From the cell containing the given text, extract its center point as (x, y) coordinate. 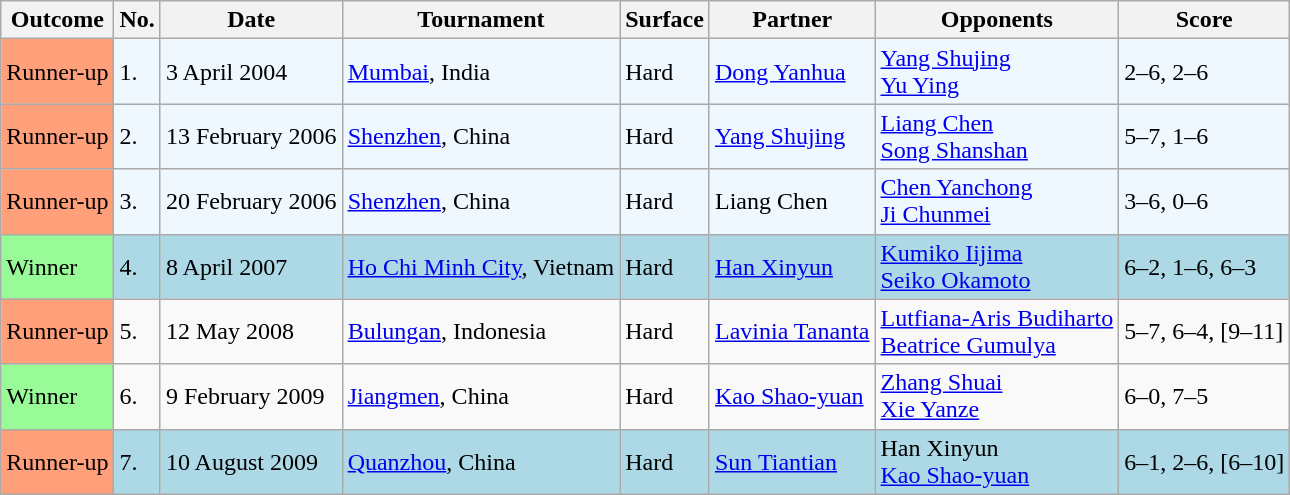
1. (137, 72)
6–2, 1–6, 6–3 (1204, 266)
6–0, 7–5 (1204, 396)
Date (251, 20)
12 May 2008 (251, 332)
5. (137, 332)
Mumbai, India (481, 72)
4. (137, 266)
Sun Tiantian (792, 462)
Kao Shao-yuan (792, 396)
Chen Yanchong Ji Chunmei (997, 202)
Quanzhou, China (481, 462)
9 February 2009 (251, 396)
Bulungan, Indonesia (481, 332)
3. (137, 202)
Surface (665, 20)
Lavinia Tananta (792, 332)
2. (137, 136)
Lutfiana-Aris Budiharto Beatrice Gumulya (997, 332)
Tournament (481, 20)
6. (137, 396)
2–6, 2–6 (1204, 72)
Zhang Shuai Xie Yanze (997, 396)
5–7, 1–6 (1204, 136)
20 February 2006 (251, 202)
Yang Shujing (792, 136)
7. (137, 462)
Liang Chen (792, 202)
8 April 2007 (251, 266)
Yang Shujing Yu Ying (997, 72)
Jiangmen, China (481, 396)
Ho Chi Minh City, Vietnam (481, 266)
Outcome (58, 20)
10 August 2009 (251, 462)
3 April 2004 (251, 72)
Partner (792, 20)
Han Xinyun Kao Shao-yuan (997, 462)
Score (1204, 20)
Kumiko Iijima Seiko Okamoto (997, 266)
Han Xinyun (792, 266)
13 February 2006 (251, 136)
3–6, 0–6 (1204, 202)
Liang Chen Song Shanshan (997, 136)
6–1, 2–6, [6–10] (1204, 462)
No. (137, 20)
Opponents (997, 20)
Dong Yanhua (792, 72)
5–7, 6–4, [9–11] (1204, 332)
